Identify which cell holds the provided text, then report its [X, Y] central coordinate. 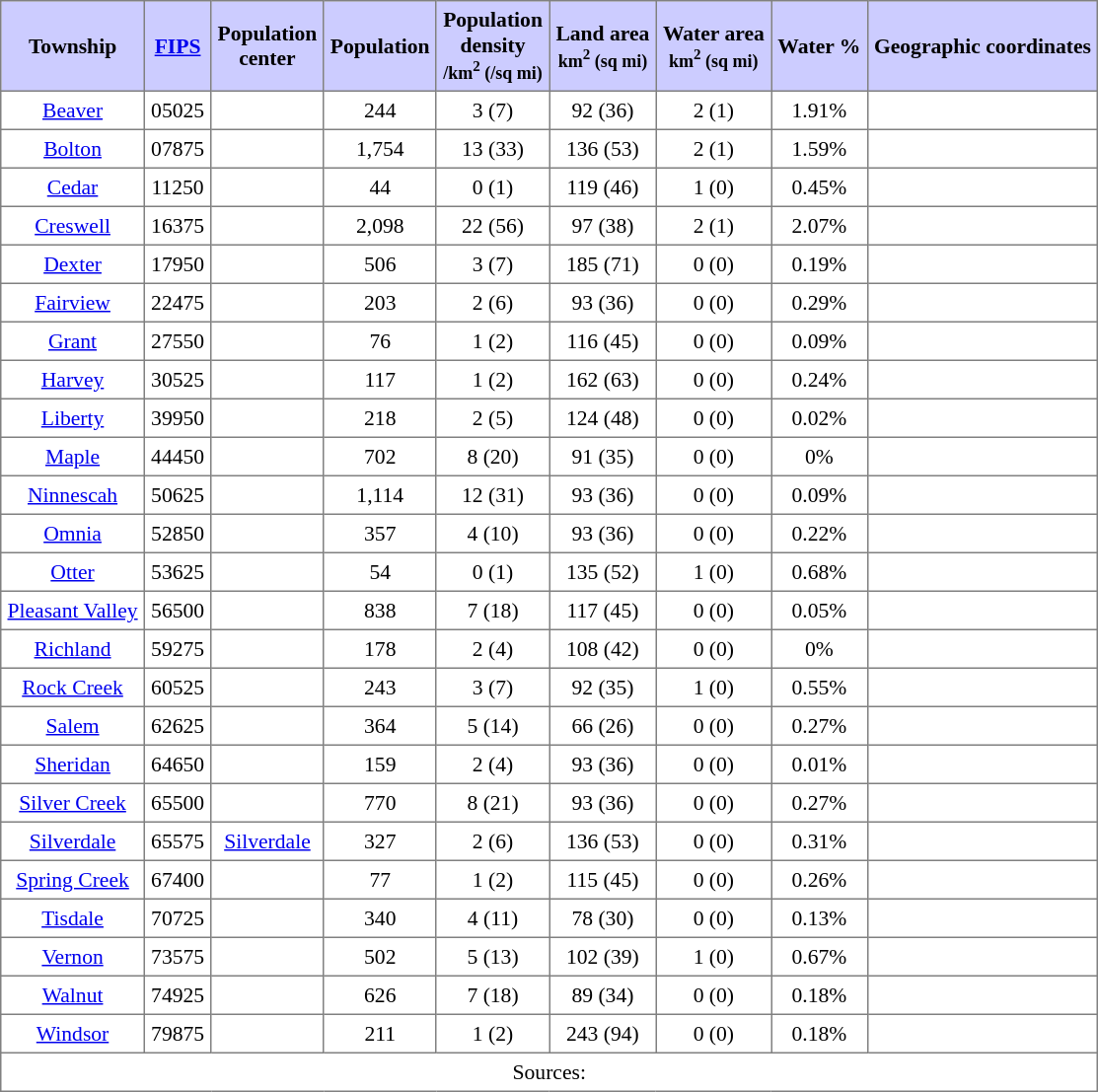
97 (38) [603, 225]
Silver Creek [73, 803]
Township [73, 46]
243 [380, 687]
78 (30) [603, 917]
Land areakm2 (sq mi) [603, 46]
Walnut [73, 994]
Water % [820, 46]
Rock Creek [73, 687]
0.26% [820, 880]
79875 [178, 1034]
0.31% [820, 840]
5 (13) [492, 957]
5 (14) [492, 726]
44 [380, 187]
702 [380, 456]
2.07% [820, 225]
50625 [178, 495]
340 [380, 917]
Fairview [73, 302]
117 (45) [603, 610]
218 [380, 418]
185 (71) [603, 264]
22475 [178, 302]
Pleasant Valley [73, 610]
Population [380, 46]
Geographic coordinates [983, 46]
77 [380, 880]
22 (56) [492, 225]
0.01% [820, 764]
Sources: [549, 1071]
626 [380, 994]
1,114 [380, 495]
770 [380, 803]
39950 [178, 418]
364 [380, 726]
1,754 [380, 148]
8 (21) [492, 803]
Cedar [73, 187]
135 (52) [603, 572]
0.67% [820, 957]
91 (35) [603, 456]
89 (34) [603, 994]
4 (10) [492, 533]
102 (39) [603, 957]
1.91% [820, 110]
Sheridan [73, 764]
07875 [178, 148]
44450 [178, 456]
117 [380, 379]
502 [380, 957]
Beaver [73, 110]
27550 [178, 341]
0.68% [820, 572]
54 [380, 572]
65500 [178, 803]
0.02% [820, 418]
1.59% [820, 148]
159 [380, 764]
Richland [73, 649]
Maple [73, 456]
8 (20) [492, 456]
2 (5) [492, 418]
11250 [178, 187]
05025 [178, 110]
92 (35) [603, 687]
Creswell [73, 225]
0.22% [820, 533]
Windsor [73, 1034]
53625 [178, 572]
Populationdensity/km2 (/sq mi) [492, 46]
0.55% [820, 687]
243 (94) [603, 1034]
65575 [178, 840]
Salem [73, 726]
70725 [178, 917]
108 (42) [603, 649]
211 [380, 1034]
116 (45) [603, 341]
0.05% [820, 610]
13 (33) [492, 148]
Tisdale [73, 917]
Omnia [73, 533]
Otter [73, 572]
Liberty [73, 418]
Spring Creek [73, 880]
Water areakm2 (sq mi) [713, 46]
119 (46) [603, 187]
30525 [178, 379]
178 [380, 649]
0.13% [820, 917]
357 [380, 533]
67400 [178, 880]
0.24% [820, 379]
Vernon [73, 957]
64650 [178, 764]
838 [380, 610]
506 [380, 264]
60525 [178, 687]
0.45% [820, 187]
162 (63) [603, 379]
0.19% [820, 264]
4 (11) [492, 917]
Dexter [73, 264]
16375 [178, 225]
Grant [73, 341]
12 (31) [492, 495]
2,098 [380, 225]
59275 [178, 649]
203 [380, 302]
17950 [178, 264]
73575 [178, 957]
124 (48) [603, 418]
244 [380, 110]
76 [380, 341]
0.29% [820, 302]
Ninnescah [73, 495]
66 (26) [603, 726]
Populationcenter [267, 46]
74925 [178, 994]
Harvey [73, 379]
115 (45) [603, 880]
92 (36) [603, 110]
52850 [178, 533]
56500 [178, 610]
FIPS [178, 46]
Bolton [73, 148]
327 [380, 840]
62625 [178, 726]
